Pinpoint the cell where the given text exists, returning its (X, Y) midpoint coordinate. 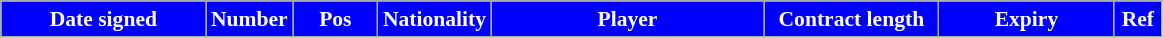
Nationality (434, 19)
Player (628, 19)
Number (250, 19)
Contract length (852, 19)
Pos (336, 19)
Expiry (1026, 19)
Ref (1138, 19)
Date signed (104, 19)
